Capture the cell that displays the provided text and extract its [x, y] central coordinate. 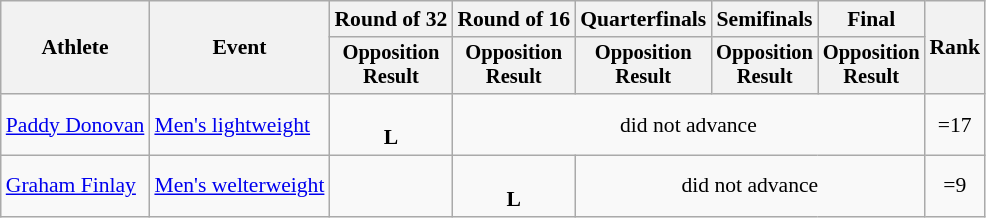
=9 [954, 186]
Men's welterweight [239, 186]
Quarterfinals [643, 19]
Event [239, 48]
Final [872, 19]
Athlete [76, 48]
Round of 16 [514, 19]
Paddy Donovan [76, 124]
Graham Finlay [76, 186]
Men's lightweight [239, 124]
Round of 32 [390, 19]
Rank [954, 48]
=17 [954, 124]
Semifinals [764, 19]
